Find where the given text appears and provide that cell's center as [x, y] coordinate. 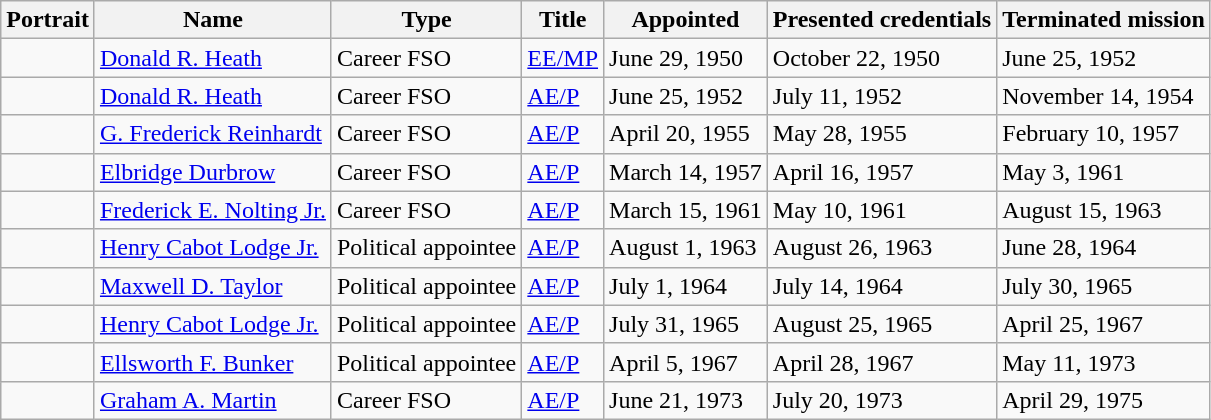
August 15, 1963 [1104, 210]
August 26, 1963 [882, 248]
Name [212, 20]
March 15, 1961 [686, 210]
April 29, 1975 [1104, 400]
April 20, 1955 [686, 134]
Terminated mission [1104, 20]
June 29, 1950 [686, 58]
EE/MP [563, 58]
Title [563, 20]
G. Frederick Reinhardt [212, 134]
July 1, 1964 [686, 286]
Presented credentials [882, 20]
June 21, 1973 [686, 400]
February 10, 1957 [1104, 134]
July 20, 1973 [882, 400]
May 28, 1955 [882, 134]
Portrait [48, 20]
July 31, 1965 [686, 324]
April 5, 1967 [686, 362]
May 11, 1973 [1104, 362]
Type [426, 20]
Ellsworth F. Bunker [212, 362]
March 14, 1957 [686, 172]
Frederick E. Nolting Jr. [212, 210]
Maxwell D. Taylor [212, 286]
August 1, 1963 [686, 248]
April 25, 1967 [1104, 324]
August 25, 1965 [882, 324]
May 10, 1961 [882, 210]
Graham A. Martin [212, 400]
July 30, 1965 [1104, 286]
May 3, 1961 [1104, 172]
July 11, 1952 [882, 96]
June 28, 1964 [1104, 248]
April 28, 1967 [882, 362]
July 14, 1964 [882, 286]
April 16, 1957 [882, 172]
October 22, 1950 [882, 58]
Appointed [686, 20]
November 14, 1954 [1104, 96]
Elbridge Durbrow [212, 172]
